Search for the cell housing the specified text and yield its [X, Y] center coordinate. 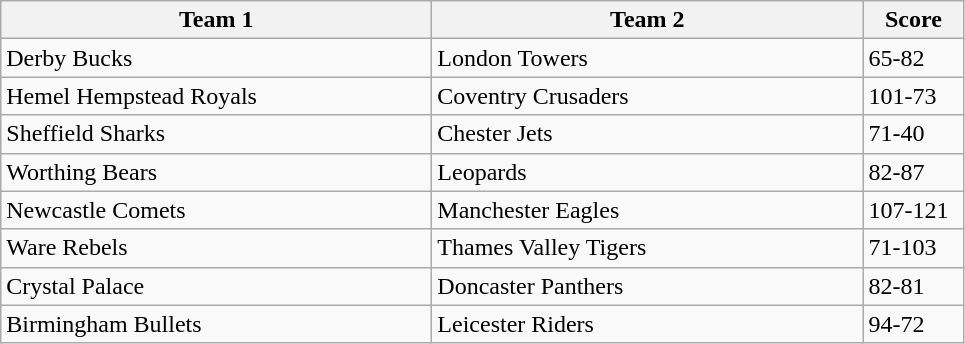
71-103 [914, 248]
Ware Rebels [216, 248]
71-40 [914, 134]
101-73 [914, 96]
Score [914, 20]
Worthing Bears [216, 172]
Thames Valley Tigers [648, 248]
107-121 [914, 210]
94-72 [914, 324]
Team 1 [216, 20]
Chester Jets [648, 134]
Crystal Palace [216, 286]
Sheffield Sharks [216, 134]
65-82 [914, 58]
82-87 [914, 172]
Team 2 [648, 20]
Coventry Crusaders [648, 96]
Leicester Riders [648, 324]
Birmingham Bullets [216, 324]
Hemel Hempstead Royals [216, 96]
Derby Bucks [216, 58]
82-81 [914, 286]
Doncaster Panthers [648, 286]
Newcastle Comets [216, 210]
London Towers [648, 58]
Manchester Eagles [648, 210]
Leopards [648, 172]
